Extract the (x, y) coordinate from the center of the cell holding the provided text.  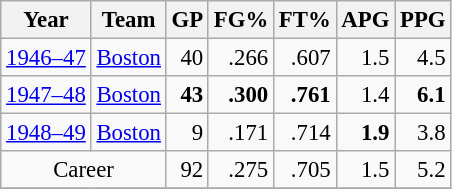
4.5 (423, 58)
9 (187, 133)
GP (187, 20)
1948–49 (46, 133)
.266 (240, 58)
1947–48 (46, 95)
.705 (304, 170)
FG% (240, 20)
3.8 (423, 133)
.300 (240, 95)
5.2 (423, 170)
1.9 (366, 133)
FT% (304, 20)
6.1 (423, 95)
.171 (240, 133)
.714 (304, 133)
.607 (304, 58)
.275 (240, 170)
Career (84, 170)
1946–47 (46, 58)
43 (187, 95)
PPG (423, 20)
APG (366, 20)
Year (46, 20)
40 (187, 58)
92 (187, 170)
Team (128, 20)
.761 (304, 95)
1.4 (366, 95)
